Scan for the cell matching the given text and deliver its [x, y] coordinate at center. 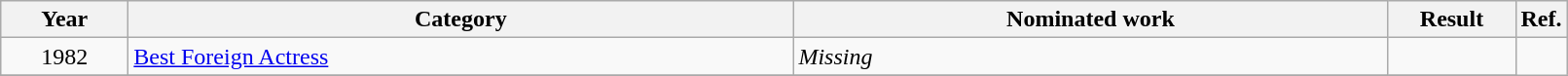
Result [1452, 19]
Missing [1090, 57]
Ref. [1542, 19]
1982 [64, 57]
Best Foreign Actress [461, 57]
Year [64, 19]
Category [461, 19]
Nominated work [1090, 19]
